Search for the cell housing the specified text and yield its [x, y] center coordinate. 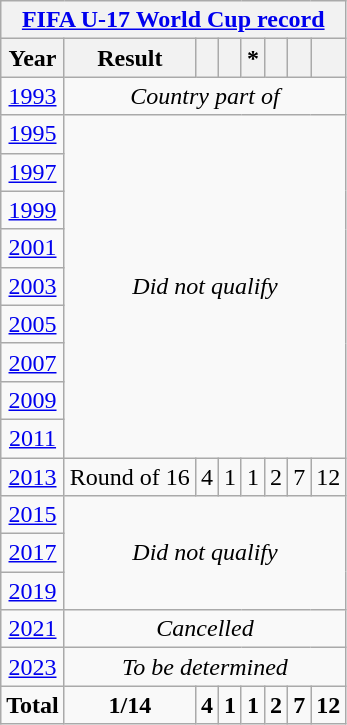
2009 [33, 400]
2005 [33, 324]
Result [130, 58]
1997 [33, 172]
Country part of [204, 96]
1/14 [130, 705]
Round of 16 [130, 477]
Total [33, 705]
2003 [33, 286]
2017 [33, 553]
Cancelled [204, 629]
2023 [33, 667]
2001 [33, 248]
1995 [33, 134]
2019 [33, 591]
2007 [33, 362]
2011 [33, 438]
1999 [33, 210]
2015 [33, 515]
* [252, 58]
Year [33, 58]
2021 [33, 629]
FIFA U-17 World Cup record [174, 20]
To be determined [204, 667]
1993 [33, 96]
2013 [33, 477]
